Output the [X, Y] coordinate of the center of the cell containing the given text.  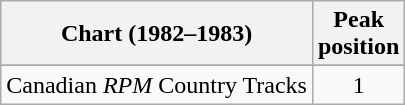
Canadian RPM Country Tracks [157, 85]
Peakposition [358, 34]
1 [358, 85]
Chart (1982–1983) [157, 34]
